For the text-containing cell, return its midpoint in [X, Y] coordinate format. 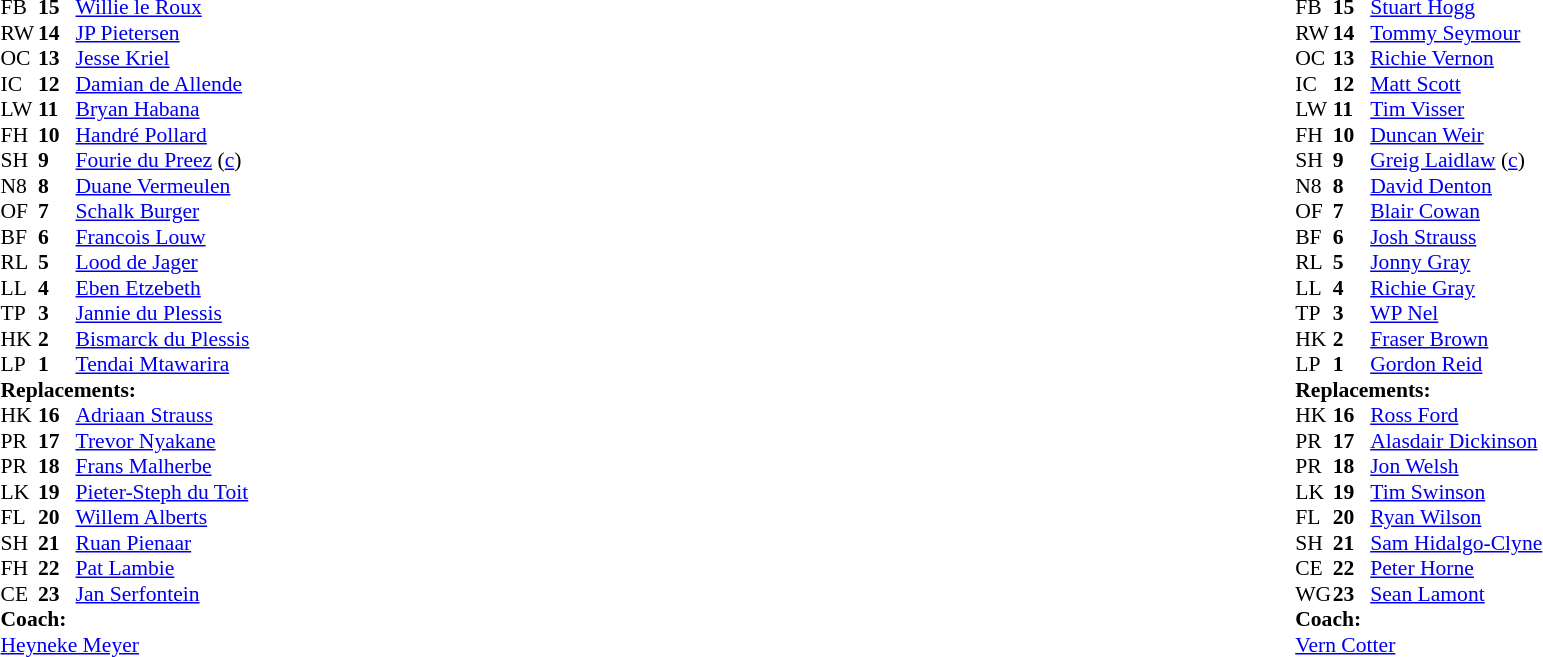
Richie Vernon [1456, 59]
Adriaan Strauss [163, 415]
Lood de Jager [163, 263]
Jesse Kriel [163, 59]
Bismarck du Plessis [163, 339]
Tendai Mtawarira [163, 365]
Tim Visser [1456, 109]
Blair Cowan [1456, 211]
Frans Malherbe [163, 467]
David Denton [1456, 186]
Ross Ford [1456, 415]
Peter Horne [1456, 569]
Ryan Wilson [1456, 517]
JP Pietersen [163, 33]
Willem Alberts [163, 517]
Jon Welsh [1456, 467]
Trevor Nyakane [163, 441]
Handré Pollard [163, 135]
WG [1314, 594]
Pieter-Steph du Toit [163, 492]
Bryan Habana [163, 109]
Greig Laidlaw (c) [1456, 161]
Gordon Reid [1456, 365]
Tommy Seymour [1456, 33]
Ruan Pienaar [163, 543]
Sean Lamont [1456, 594]
Matt Scott [1456, 84]
Fraser Brown [1456, 339]
Jan Serfontein [163, 594]
Alasdair Dickinson [1456, 441]
Tim Swinson [1456, 492]
Duane Vermeulen [163, 186]
Eben Etzebeth [163, 288]
Jonny Gray [1456, 263]
Jannie du Plessis [163, 313]
Richie Gray [1456, 288]
Damian de Allende [163, 84]
Duncan Weir [1456, 135]
Pat Lambie [163, 569]
WP Nel [1456, 313]
Josh Strauss [1456, 237]
Schalk Burger [163, 211]
Fourie du Preez (c) [163, 161]
Francois Louw [163, 237]
Sam Hidalgo-Clyne [1456, 543]
